Pinpoint the cell where the given text exists, returning its [x, y] midpoint coordinate. 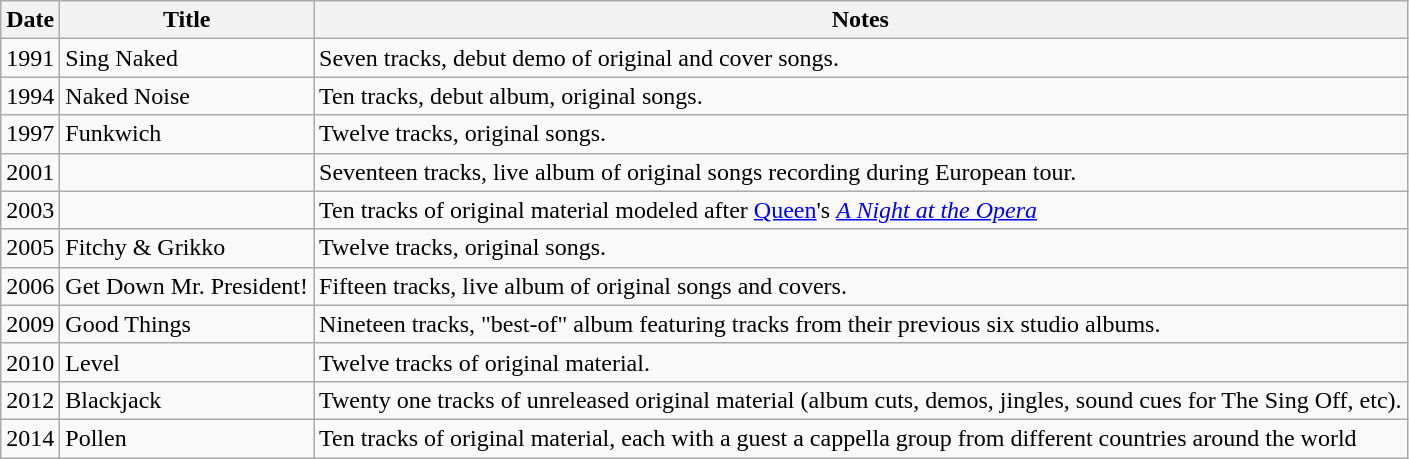
Title [187, 20]
2014 [30, 438]
Get Down Mr. President! [187, 286]
Sing Naked [187, 58]
Ten tracks of original material, each with a guest a cappella group from different countries around the world [861, 438]
2006 [30, 286]
1994 [30, 96]
2001 [30, 172]
Twelve tracks of original material. [861, 362]
Level [187, 362]
Good Things [187, 324]
Seven tracks, debut demo of original and cover songs. [861, 58]
1997 [30, 134]
Ten tracks, debut album, original songs. [861, 96]
Twenty one tracks of unreleased original material (album cuts, demos, jingles, sound cues for The Sing Off, etc). [861, 400]
Fifteen tracks, live album of original songs and covers. [861, 286]
2012 [30, 400]
2009 [30, 324]
Naked Noise [187, 96]
Date [30, 20]
Funkwich [187, 134]
Fitchy & Grikko [187, 248]
2010 [30, 362]
1991 [30, 58]
Notes [861, 20]
2003 [30, 210]
Pollen [187, 438]
Ten tracks of original material modeled after Queen's A Night at the Opera [861, 210]
Blackjack [187, 400]
Nineteen tracks, "best-of" album featuring tracks from their previous six studio albums. [861, 324]
Seventeen tracks, live album of original songs recording during European tour. [861, 172]
2005 [30, 248]
